Extract the [X, Y] coordinate from the center of the cell holding the provided text.  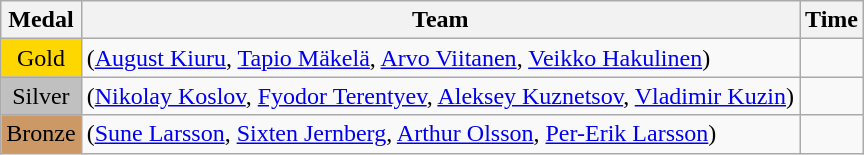
(Nikolay Koslov, Fyodor Terentyev, Aleksey Kuznetsov, Vladimir Kuzin) [440, 96]
Gold [41, 58]
Bronze [41, 134]
Time [832, 20]
(Sune Larsson, Sixten Jernberg, Arthur Olsson, Per-Erik Larsson) [440, 134]
Silver [41, 96]
(August Kiuru, Tapio Mäkelä, Arvo Viitanen, Veikko Hakulinen) [440, 58]
Team [440, 20]
Medal [41, 20]
